Locate the cell with the specified text and output its (x, y) center coordinate. 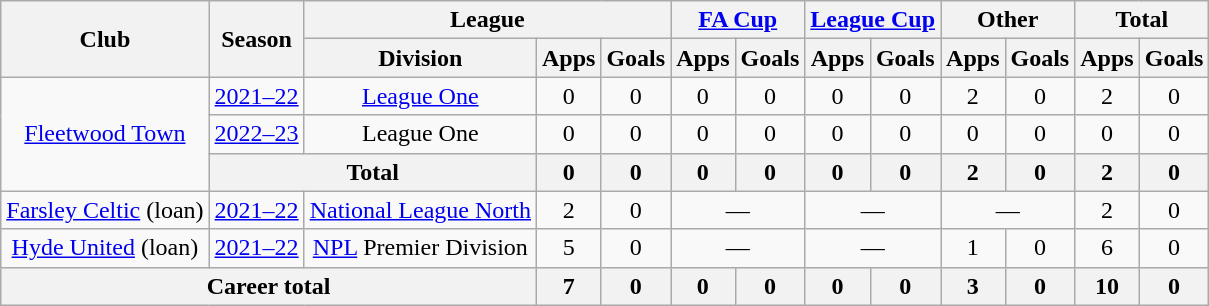
3 (973, 286)
2022–23 (256, 134)
Other (1008, 20)
Career total (269, 286)
National League North (420, 210)
Season (256, 39)
6 (1107, 248)
FA Cup (738, 20)
Hyde United (loan) (105, 248)
League (487, 20)
NPL Premier Division (420, 248)
1 (973, 248)
Club (105, 39)
Fleetwood Town (105, 134)
Farsley Celtic (loan) (105, 210)
10 (1107, 286)
7 (568, 286)
5 (568, 248)
Division (420, 58)
League Cup (873, 20)
